Find where the given text appears and provide that cell's center as (X, Y) coordinate. 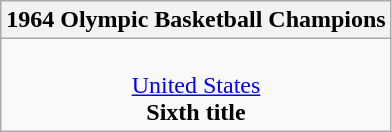
United States Sixth title (196, 85)
1964 Olympic Basketball Champions (196, 20)
